Provide the [x, y] coordinate of the cell's center where the given text is located.  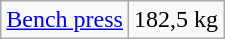
182,5 kg [176, 20]
Bench press [65, 20]
